Search for the cell housing the specified text and yield its (X, Y) center coordinate. 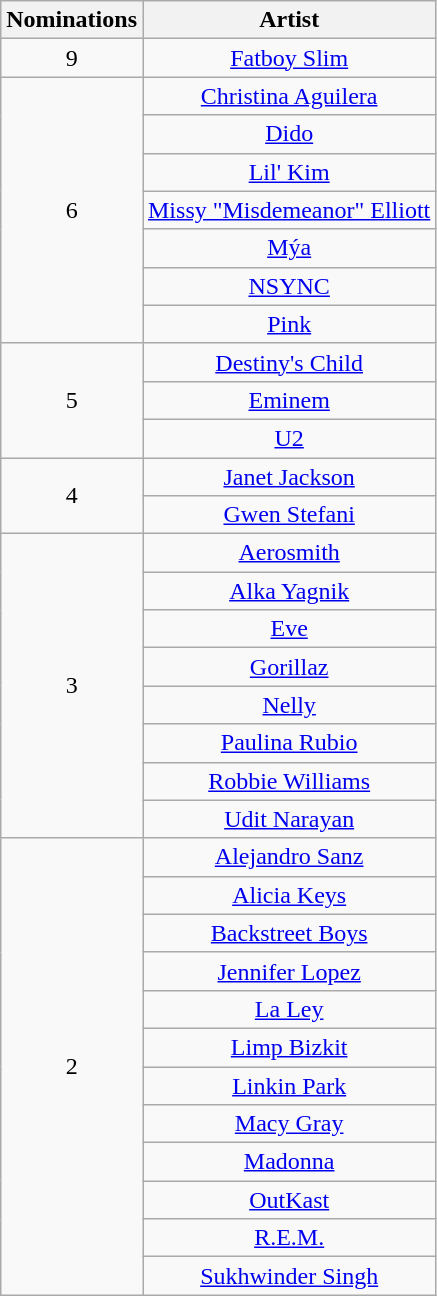
Christina Aguilera (288, 96)
Nelly (288, 705)
Macy Gray (288, 1124)
Alicia Keys (288, 895)
Eve (288, 629)
Aerosmith (288, 553)
Madonna (288, 1162)
Fatboy Slim (288, 58)
U2 (288, 438)
Backstreet Boys (288, 933)
Robbie Williams (288, 781)
Lil' Kim (288, 172)
Eminem (288, 400)
3 (72, 686)
2 (72, 1066)
Gwen Stefani (288, 515)
Dido (288, 134)
Paulina Rubio (288, 743)
Nominations (72, 20)
Gorillaz (288, 667)
La Ley (288, 1009)
9 (72, 58)
Alka Yagnik (288, 591)
Linkin Park (288, 1085)
Jennifer Lopez (288, 971)
Pink (288, 324)
Missy "Misdemeanor" Elliott (288, 210)
Limp Bizkit (288, 1047)
OutKast (288, 1200)
Alejandro Sanz (288, 857)
R.E.M. (288, 1238)
NSYNC (288, 286)
6 (72, 210)
5 (72, 400)
Sukhwinder Singh (288, 1276)
Mýa (288, 248)
Janet Jackson (288, 477)
Udit Narayan (288, 819)
Destiny's Child (288, 362)
Artist (288, 20)
4 (72, 496)
